Extract the [X, Y] coordinate from the center of the cell holding the provided text.  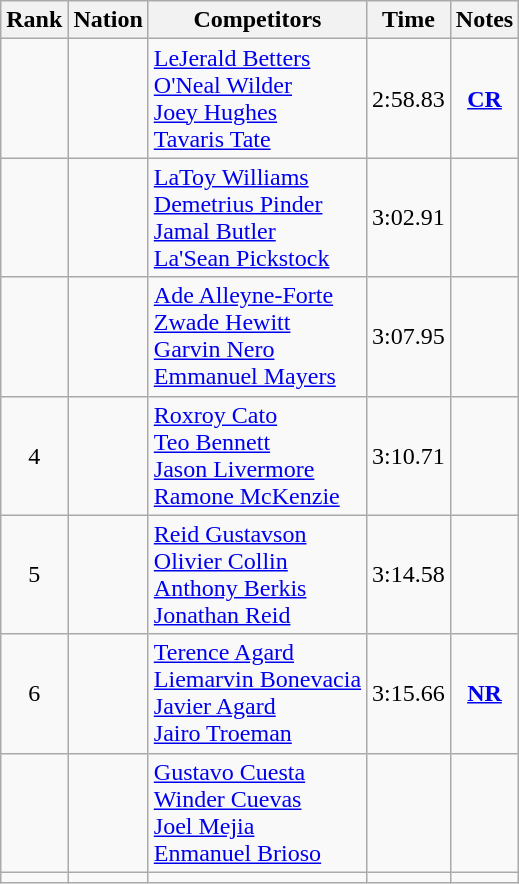
Time [409, 20]
Nation [108, 20]
NR [484, 694]
Rank [34, 20]
CR [484, 98]
LaToy WilliamsDemetrius PinderJamal ButlerLa'Sean Pickstock [257, 218]
Reid GustavsonOlivier CollinAnthony BerkisJonathan Reid [257, 574]
Roxroy CatoTeo BennettJason LivermoreRamone McKenzie [257, 456]
3:02.91 [409, 218]
4 [34, 456]
3:15.66 [409, 694]
Competitors [257, 20]
Terence AgardLiemarvin BonevaciaJavier AgardJairo Troeman [257, 694]
5 [34, 574]
3:07.95 [409, 336]
Notes [484, 20]
3:14.58 [409, 574]
3:10.71 [409, 456]
LeJerald BettersO'Neal WilderJoey HughesTavaris Tate [257, 98]
2:58.83 [409, 98]
Gustavo CuestaWinder CuevasJoel MejiaEnmanuel Brioso [257, 812]
Ade Alleyne-ForteZwade HewittGarvin NeroEmmanuel Mayers [257, 336]
6 [34, 694]
